Identify which cell holds the provided text, then report its [X, Y] central coordinate. 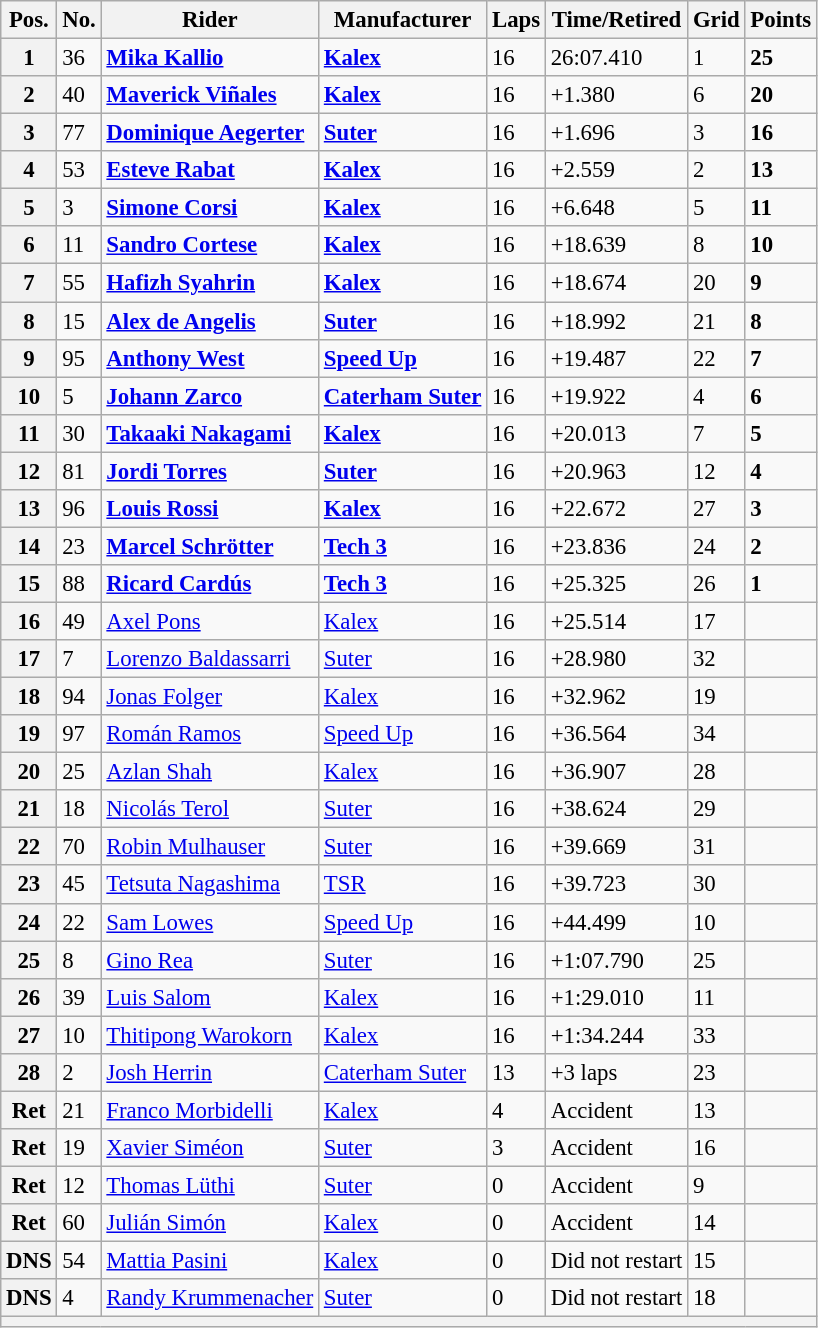
39 [79, 997]
Points [780, 20]
+36.907 [616, 772]
Ricard Cardús [210, 584]
Louis Rossi [210, 509]
33 [716, 1035]
+38.624 [616, 809]
40 [79, 95]
Azlan Shah [210, 772]
96 [79, 509]
Jordi Torres [210, 471]
+20.013 [616, 433]
Simone Corsi [210, 208]
No. [79, 20]
55 [79, 283]
+3 laps [616, 1073]
Tetsuta Nagashima [210, 885]
36 [79, 58]
Robin Mulhauser [210, 847]
+36.564 [616, 734]
+32.962 [616, 697]
Josh Herrin [210, 1073]
Marcel Schrötter [210, 546]
+1.696 [616, 133]
Lorenzo Baldassarri [210, 659]
97 [79, 734]
Grid [716, 20]
+18.992 [616, 321]
Rider [210, 20]
Mattia Pasini [210, 1261]
+1:07.790 [616, 960]
29 [716, 809]
32 [716, 659]
81 [79, 471]
+28.980 [616, 659]
Thitipong Warokorn [210, 1035]
Julián Simón [210, 1223]
Anthony West [210, 358]
+6.648 [616, 208]
Takaaki Nakagami [210, 433]
45 [79, 885]
+1:29.010 [616, 997]
Laps [516, 20]
Thomas Lüthi [210, 1185]
88 [79, 584]
Alex de Angelis [210, 321]
Nicolás Terol [210, 809]
Johann Zarco [210, 396]
95 [79, 358]
Maverick Viñales [210, 95]
Gino Rea [210, 960]
TSR [403, 885]
+19.487 [616, 358]
Time/Retired [616, 20]
Dominique Aegerter [210, 133]
+18.674 [616, 283]
26:07.410 [616, 58]
54 [79, 1261]
Román Ramos [210, 734]
77 [79, 133]
+44.499 [616, 922]
Franco Morbidelli [210, 1110]
60 [79, 1223]
Pos. [29, 20]
Esteve Rabat [210, 170]
Manufacturer [403, 20]
+19.922 [616, 396]
34 [716, 734]
Jonas Folger [210, 697]
+25.514 [616, 621]
94 [79, 697]
Sandro Cortese [210, 245]
Randy Krummenacher [210, 1298]
Axel Pons [210, 621]
+20.963 [616, 471]
Mika Kallio [210, 58]
+1.380 [616, 95]
+39.669 [616, 847]
+18.639 [616, 245]
+39.723 [616, 885]
Sam Lowes [210, 922]
+22.672 [616, 509]
+23.836 [616, 546]
53 [79, 170]
49 [79, 621]
70 [79, 847]
+2.559 [616, 170]
Luis Salom [210, 997]
Hafizh Syahrin [210, 283]
+1:34.244 [616, 1035]
31 [716, 847]
Xavier Siméon [210, 1148]
+25.325 [616, 584]
